From the cell containing the given text, extract its center point as (x, y) coordinate. 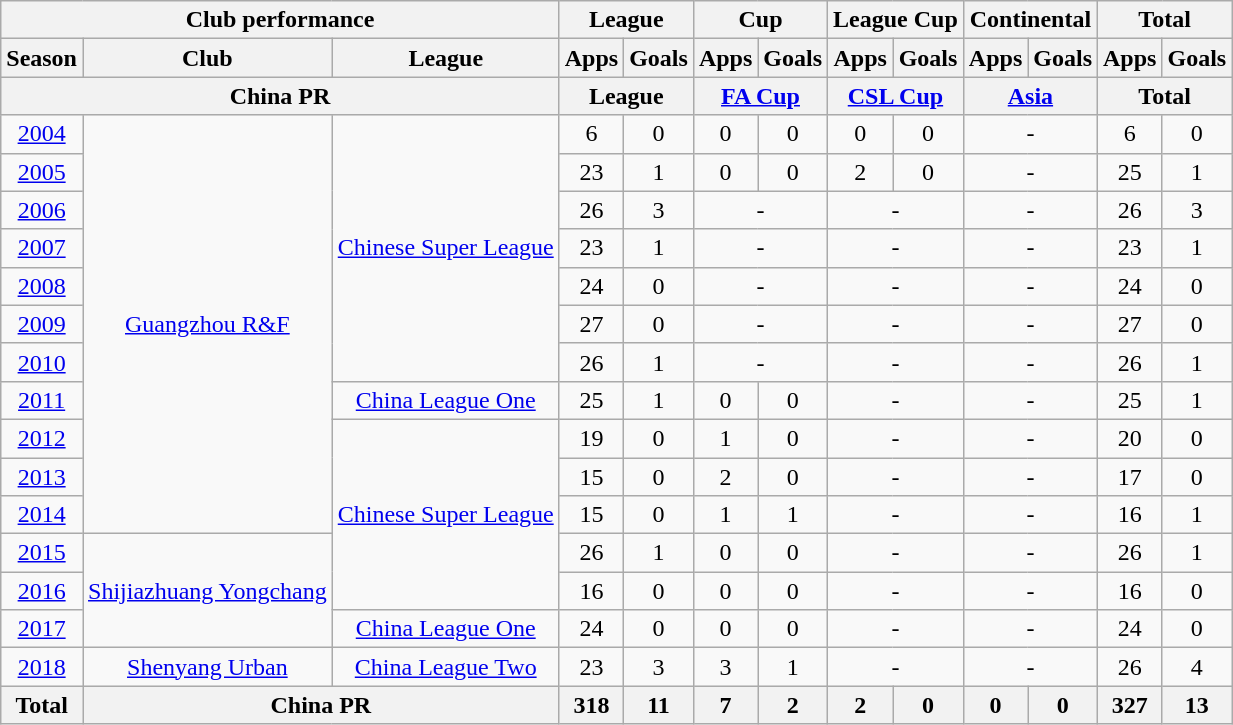
4 (1197, 667)
2018 (42, 667)
League Cup (896, 20)
FA Cup (760, 96)
Club (207, 58)
Club performance (280, 20)
2015 (42, 553)
2016 (42, 591)
China League Two (446, 667)
2013 (42, 477)
20 (1130, 438)
2011 (42, 400)
13 (1197, 705)
Guangzhou R&F (207, 324)
2007 (42, 248)
2008 (42, 286)
318 (591, 705)
Continental (1030, 20)
2004 (42, 134)
7 (725, 705)
Season (42, 58)
Shenyang Urban (207, 667)
2006 (42, 210)
2014 (42, 515)
Cup (760, 20)
19 (591, 438)
11 (659, 705)
2005 (42, 172)
2010 (42, 362)
CSL Cup (896, 96)
2012 (42, 438)
2017 (42, 629)
Asia (1030, 96)
2009 (42, 324)
Shijiazhuang Yongchang (207, 591)
17 (1130, 477)
327 (1130, 705)
